Search for the cell housing the specified text and yield its [x, y] center coordinate. 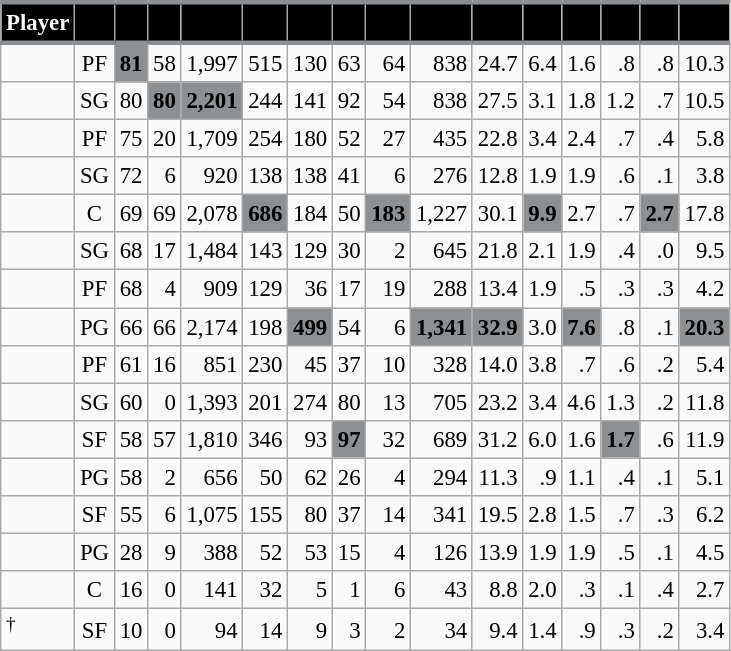
.0 [660, 251]
43 [442, 590]
34 [442, 629]
13.4 [497, 289]
3.1 [542, 101]
130 [310, 62]
55 [130, 515]
63 [348, 62]
294 [442, 477]
† [38, 629]
10.3 [704, 62]
93 [310, 439]
20 [164, 139]
143 [266, 251]
276 [442, 176]
32.9 [497, 327]
60 [130, 402]
72 [130, 176]
5 [310, 590]
909 [212, 289]
1,484 [212, 251]
1,075 [212, 515]
30 [348, 251]
8.8 [497, 590]
1.2 [620, 101]
254 [266, 139]
155 [266, 515]
45 [310, 364]
64 [388, 62]
57 [164, 439]
1,227 [442, 214]
97 [348, 439]
499 [310, 327]
1.4 [542, 629]
19 [388, 289]
26 [348, 477]
645 [442, 251]
435 [442, 139]
1 [348, 590]
19.5 [497, 515]
5.1 [704, 477]
23.2 [497, 402]
11.8 [704, 402]
15 [348, 552]
75 [130, 139]
230 [266, 364]
180 [310, 139]
28 [130, 552]
388 [212, 552]
1,709 [212, 139]
9.5 [704, 251]
7.6 [582, 327]
24.7 [497, 62]
183 [388, 214]
2.0 [542, 590]
20.3 [704, 327]
5.8 [704, 139]
22.8 [497, 139]
2.1 [542, 251]
14.0 [497, 364]
92 [348, 101]
13 [388, 402]
27.5 [497, 101]
3.0 [542, 327]
4.5 [704, 552]
2,201 [212, 101]
53 [310, 552]
Player [38, 22]
244 [266, 101]
11.9 [704, 439]
1.1 [582, 477]
705 [442, 402]
13.9 [497, 552]
2,078 [212, 214]
1,997 [212, 62]
686 [266, 214]
9.4 [497, 629]
1,393 [212, 402]
10.5 [704, 101]
274 [310, 402]
94 [212, 629]
3 [348, 629]
81 [130, 62]
920 [212, 176]
201 [266, 402]
27 [388, 139]
341 [442, 515]
17.8 [704, 214]
198 [266, 327]
12.8 [497, 176]
1.5 [582, 515]
656 [212, 477]
126 [442, 552]
4.2 [704, 289]
689 [442, 439]
1.7 [620, 439]
62 [310, 477]
30.1 [497, 214]
61 [130, 364]
6.0 [542, 439]
31.2 [497, 439]
6.4 [542, 62]
36 [310, 289]
184 [310, 214]
1.8 [582, 101]
21.8 [497, 251]
2.4 [582, 139]
288 [442, 289]
2,174 [212, 327]
515 [266, 62]
9.9 [542, 214]
851 [212, 364]
4.6 [582, 402]
6.2 [704, 515]
1.3 [620, 402]
1,341 [442, 327]
2.8 [542, 515]
5.4 [704, 364]
346 [266, 439]
328 [442, 364]
11.3 [497, 477]
1,810 [212, 439]
41 [348, 176]
